Find where the given text appears and provide that cell's center as (X, Y) coordinate. 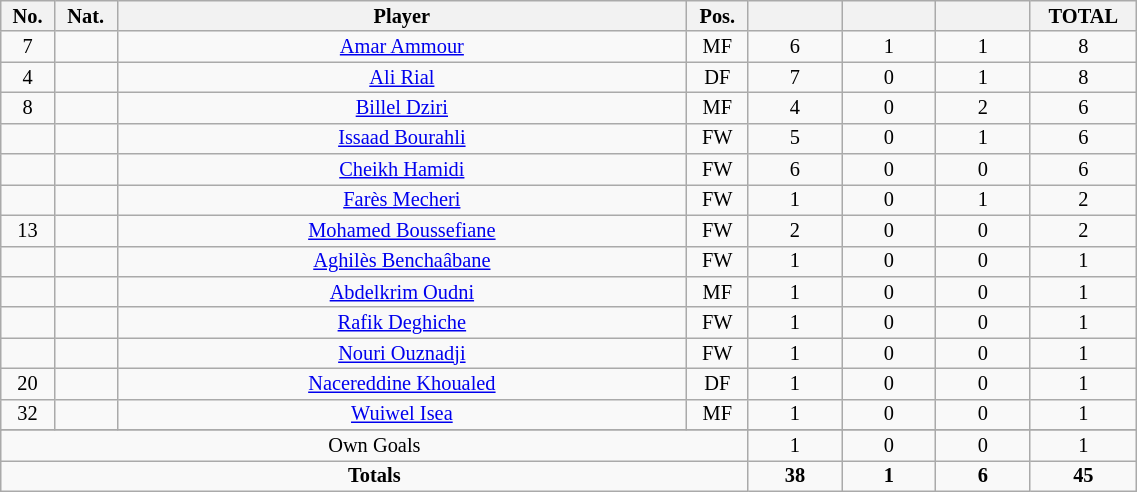
Own Goals (374, 446)
No. (28, 16)
Ali Rial (402, 78)
Abdelkrim Oudni (402, 292)
38 (795, 476)
Player (402, 16)
Pos. (718, 16)
Totals (374, 476)
TOTAL (1084, 16)
20 (28, 384)
5 (795, 138)
Rafik Deghiche (402, 322)
Amar Ammour (402, 46)
13 (28, 230)
45 (1084, 476)
Aghilès Benchaâbane (402, 262)
Nacereddine Khoualed (402, 384)
Wuiwel Isea (402, 414)
Billel Dziri (402, 108)
Nouri Ouznadji (402, 354)
Cheikh Hamidi (402, 170)
Issaad Bourahli (402, 138)
32 (28, 414)
Farès Mecheri (402, 200)
Nat. (86, 16)
Mohamed Boussefiane (402, 230)
